Find where the given text appears and provide that cell's center as (x, y) coordinate. 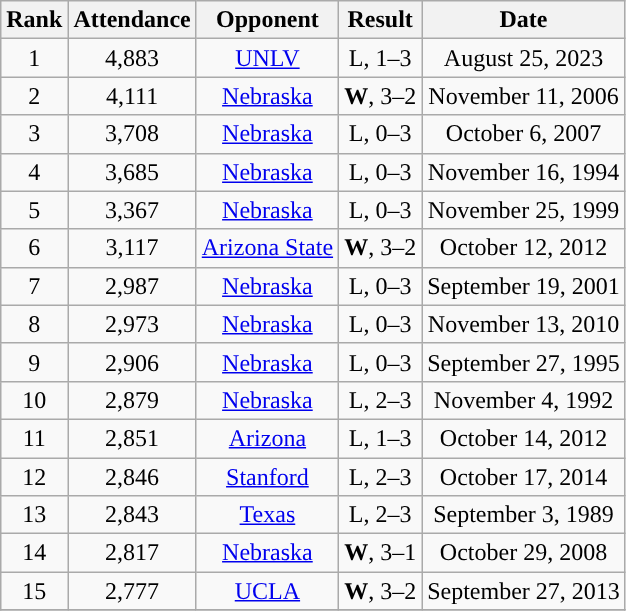
UCLA (267, 591)
2,987 (132, 286)
13 (34, 515)
3,685 (132, 172)
Arizona (267, 438)
September 3, 1989 (524, 515)
2,817 (132, 553)
2,843 (132, 515)
Result (380, 20)
5 (34, 210)
2 (34, 96)
September 27, 1995 (524, 362)
Rank (34, 20)
4,111 (132, 96)
October 12, 2012 (524, 248)
2,851 (132, 438)
W, 3–1 (380, 553)
September 19, 2001 (524, 286)
October 14, 2012 (524, 438)
Arizona State (267, 248)
Texas (267, 515)
7 (34, 286)
UNLV (267, 58)
November 13, 2010 (524, 324)
2,777 (132, 591)
November 16, 1994 (524, 172)
2,973 (132, 324)
Attendance (132, 20)
Opponent (267, 20)
10 (34, 400)
14 (34, 553)
3 (34, 134)
6 (34, 248)
3,117 (132, 248)
15 (34, 591)
8 (34, 324)
2,879 (132, 400)
October 29, 2008 (524, 553)
November 11, 2006 (524, 96)
1 (34, 58)
3,367 (132, 210)
2,906 (132, 362)
August 25, 2023 (524, 58)
3,708 (132, 134)
October 6, 2007 (524, 134)
9 (34, 362)
4,883 (132, 58)
4 (34, 172)
Date (524, 20)
November 4, 1992 (524, 400)
Stanford (267, 477)
11 (34, 438)
September 27, 2013 (524, 591)
12 (34, 477)
2,846 (132, 477)
October 17, 2014 (524, 477)
November 25, 1999 (524, 210)
